Extract the (X, Y) coordinate from the center of the cell holding the provided text.  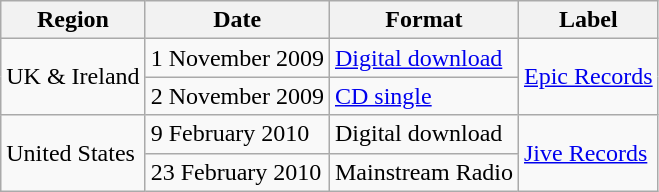
Date (237, 20)
Label (588, 20)
Region (73, 20)
9 February 2010 (237, 134)
Format (424, 20)
Mainstream Radio (424, 172)
1 November 2009 (237, 58)
2 November 2009 (237, 96)
23 February 2010 (237, 172)
Jive Records (588, 153)
CD single (424, 96)
United States (73, 153)
Epic Records (588, 77)
UK & Ireland (73, 77)
